Identify which cell holds the provided text, then report its (X, Y) central coordinate. 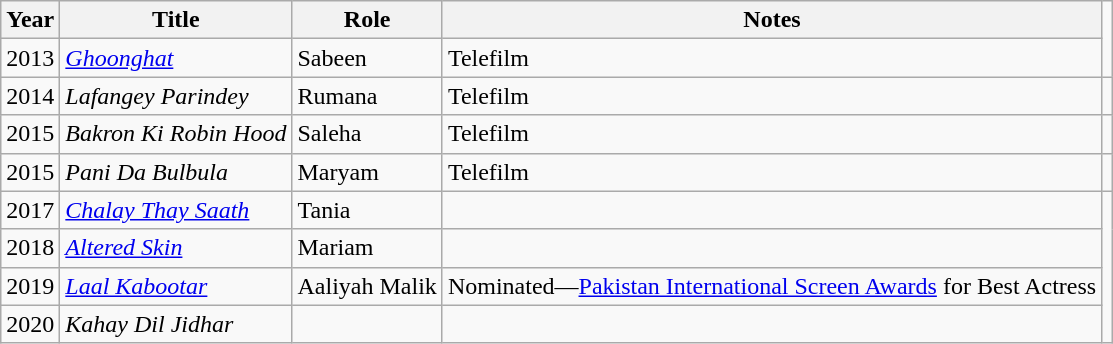
Pani Da Bulbula (176, 172)
Role (367, 20)
Notes (772, 20)
Altered Skin (176, 248)
Aaliyah Malik (367, 286)
Maryam (367, 172)
2019 (30, 286)
Saleha (367, 134)
2014 (30, 96)
Rumana (367, 96)
2013 (30, 58)
Tania (367, 210)
Title (176, 20)
Kahay Dil Jidhar (176, 324)
Chalay Thay Saath (176, 210)
Ghoonghat (176, 58)
2017 (30, 210)
2018 (30, 248)
Sabeen (367, 58)
Mariam (367, 248)
Bakron Ki Robin Hood (176, 134)
2020 (30, 324)
Nominated—Pakistan International Screen Awards for Best Actress (772, 286)
Lafangey Parindey (176, 96)
Laal Kabootar (176, 286)
Year (30, 20)
